Extract the [X, Y] coordinate from the center of the cell holding the provided text.  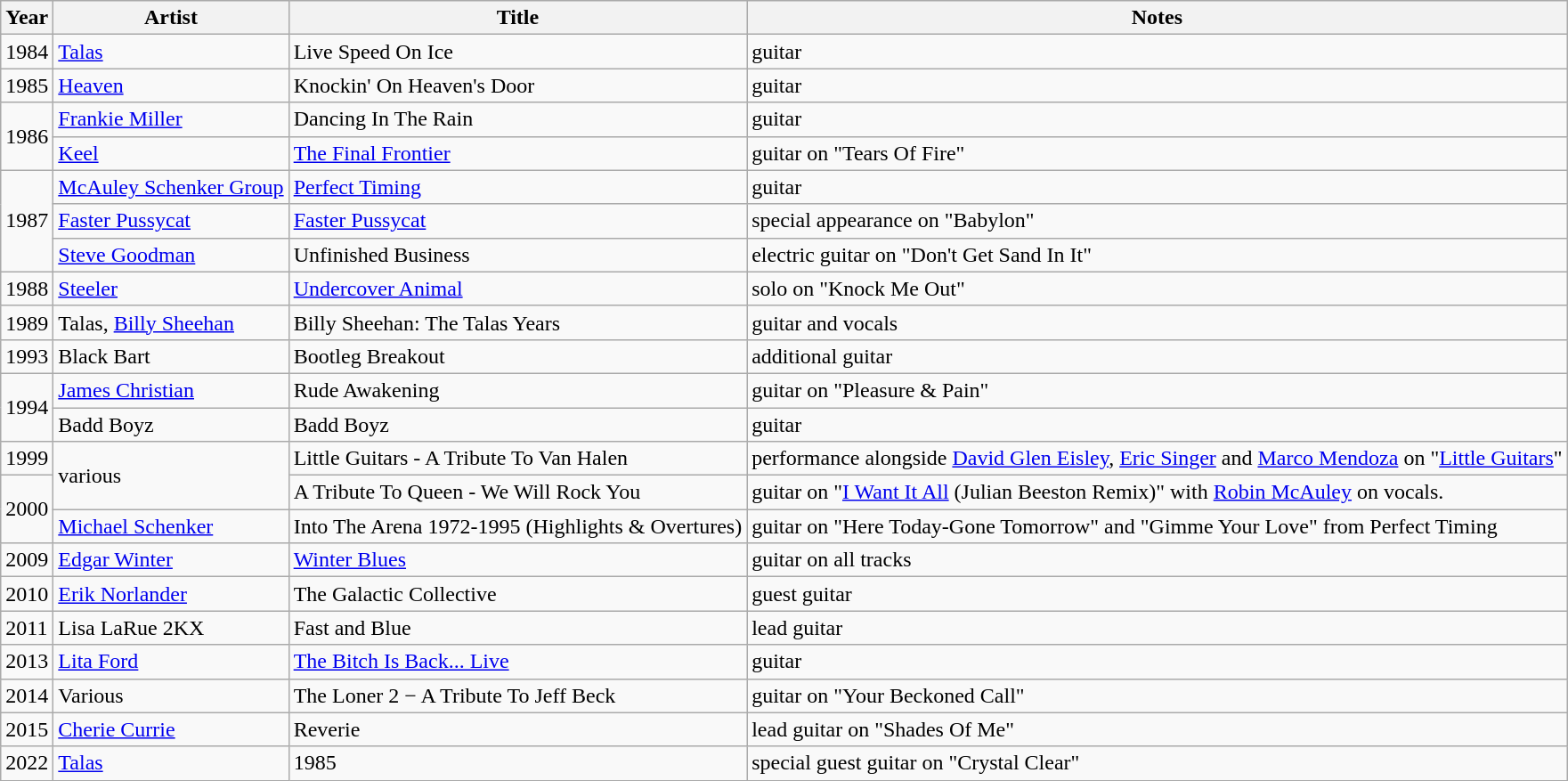
2009 [27, 560]
Rude Awakening [518, 390]
Billy Sheehan: The Talas Years [518, 322]
Dancing In The Rain [518, 119]
solo on "Knock Me Out" [1158, 289]
2000 [27, 509]
2010 [27, 594]
2015 [27, 729]
Heaven [171, 85]
McAuley Schenker Group [171, 187]
Into The Arena 1972-1995 (Highlights & Overtures) [518, 526]
Unfinished Business [518, 255]
guitar on "Tears Of Fire" [1158, 153]
electric guitar on "Don't Get Sand In It" [1158, 255]
2013 [27, 662]
1993 [27, 356]
1988 [27, 289]
guest guitar [1158, 594]
additional guitar [1158, 356]
Talas, Billy Sheehan [171, 322]
A Tribute To Queen - We Will Rock You [518, 492]
1986 [27, 136]
Little Guitars - A Tribute To Van Halen [518, 459]
special appearance on "Babylon" [1158, 221]
Artist [171, 18]
Reverie [518, 729]
Knockin' On Heaven's Door [518, 85]
Various [171, 696]
The Bitch Is Back... Live [518, 662]
Fast and Blue [518, 628]
Frankie Miller [171, 119]
The Loner 2 − A Tribute To Jeff Beck [518, 696]
Live Speed On Ice [518, 52]
The Final Frontier [518, 153]
guitar and vocals [1158, 322]
Edgar Winter [171, 560]
2011 [27, 628]
James Christian [171, 390]
Notes [1158, 18]
guitar on "Here Today-Gone Tomorrow" and "Gimme Your Love" from Perfect Timing [1158, 526]
Steve Goodman [171, 255]
1999 [27, 459]
Lisa LaRue 2KX [171, 628]
Perfect Timing [518, 187]
Black Bart [171, 356]
Keel [171, 153]
performance alongside David Glen Eisley, Eric Singer and Marco Mendoza on "Little Guitars" [1158, 459]
Undercover Animal [518, 289]
various [171, 476]
2022 [27, 763]
Winter Blues [518, 560]
guitar on "Your Beckoned Call" [1158, 696]
Lita Ford [171, 662]
Bootleg Breakout [518, 356]
Title [518, 18]
guitar on "I Want It All (Julian Beeston Remix)" with Robin McAuley on vocals. [1158, 492]
1994 [27, 407]
1987 [27, 221]
Erik Norlander [171, 594]
lead guitar on "Shades Of Me" [1158, 729]
Cherie Currie [171, 729]
The Galactic Collective [518, 594]
guitar on all tracks [1158, 560]
lead guitar [1158, 628]
guitar on "Pleasure & Pain" [1158, 390]
2014 [27, 696]
Steeler [171, 289]
Michael Schenker [171, 526]
1984 [27, 52]
special guest guitar on "Crystal Clear" [1158, 763]
Year [27, 18]
1989 [27, 322]
